Scan for the cell matching the given text and deliver its (X, Y) coordinate at center. 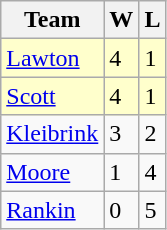
0 (122, 210)
Kleibrink (52, 134)
Lawton (52, 58)
3 (122, 134)
L (152, 20)
Team (52, 20)
Rankin (52, 210)
W (122, 20)
5 (152, 210)
2 (152, 134)
Scott (52, 96)
Moore (52, 172)
